Provide the [x, y] coordinate of the cell's center where the given text is located.  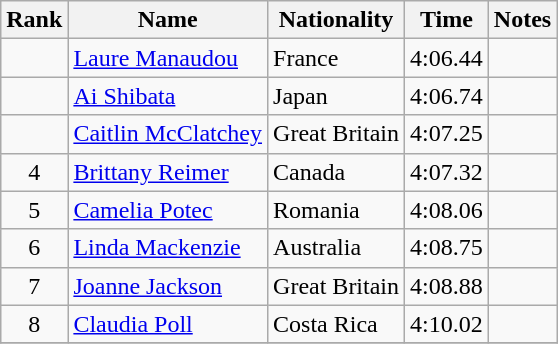
Canada [336, 172]
4:06.74 [447, 96]
4:07.25 [447, 134]
8 [34, 324]
4:07.32 [447, 172]
4:08.06 [447, 210]
Camelia Potec [168, 210]
6 [34, 248]
Joanne Jackson [168, 286]
Rank [34, 20]
Laure Manaudou [168, 58]
Romania [336, 210]
7 [34, 286]
Notes [522, 20]
France [336, 58]
4:08.88 [447, 286]
Name [168, 20]
Linda Mackenzie [168, 248]
Claudia Poll [168, 324]
4 [34, 172]
Costa Rica [336, 324]
Brittany Reimer [168, 172]
Australia [336, 248]
4:08.75 [447, 248]
4:10.02 [447, 324]
Japan [336, 96]
Nationality [336, 20]
Caitlin McClatchey [168, 134]
4:06.44 [447, 58]
5 [34, 210]
Time [447, 20]
Ai Shibata [168, 96]
